Search for the cell housing the specified text and yield its [x, y] center coordinate. 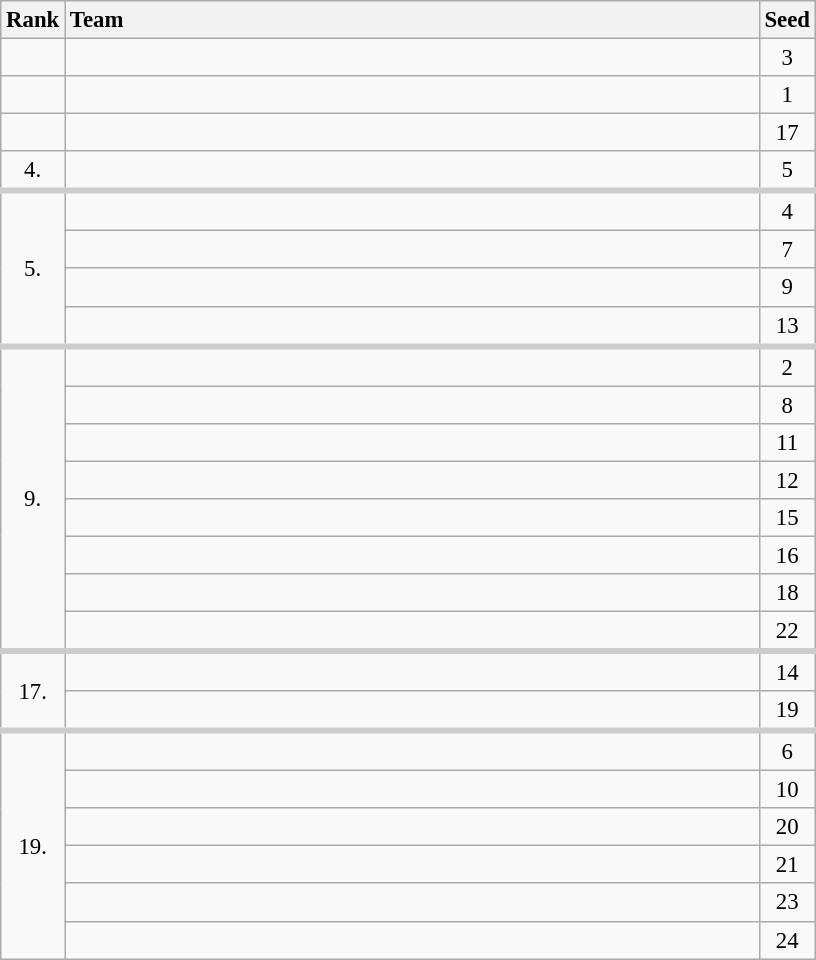
9 [787, 288]
2 [787, 366]
10 [787, 790]
17 [787, 133]
20 [787, 827]
13 [787, 326]
Seed [787, 20]
11 [787, 442]
5 [787, 171]
4. [33, 171]
16 [787, 555]
8 [787, 405]
12 [787, 480]
14 [787, 671]
17. [33, 691]
Rank [33, 20]
19 [787, 711]
23 [787, 903]
18 [787, 593]
19. [33, 845]
22 [787, 631]
6 [787, 751]
4 [787, 211]
3 [787, 58]
9. [33, 498]
24 [787, 940]
7 [787, 250]
15 [787, 518]
21 [787, 865]
Team [412, 20]
1 [787, 95]
5. [33, 268]
